Output the (X, Y) coordinate of the center of the cell containing the given text.  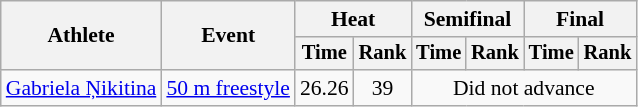
Did not advance (524, 88)
Heat (353, 19)
39 (383, 88)
Final (580, 19)
Athlete (82, 36)
26.26 (324, 88)
Event (228, 36)
Gabriela Ņikitina (82, 88)
Semifinal (467, 19)
50 m freestyle (228, 88)
